Search for the cell housing the specified text and yield its (x, y) center coordinate. 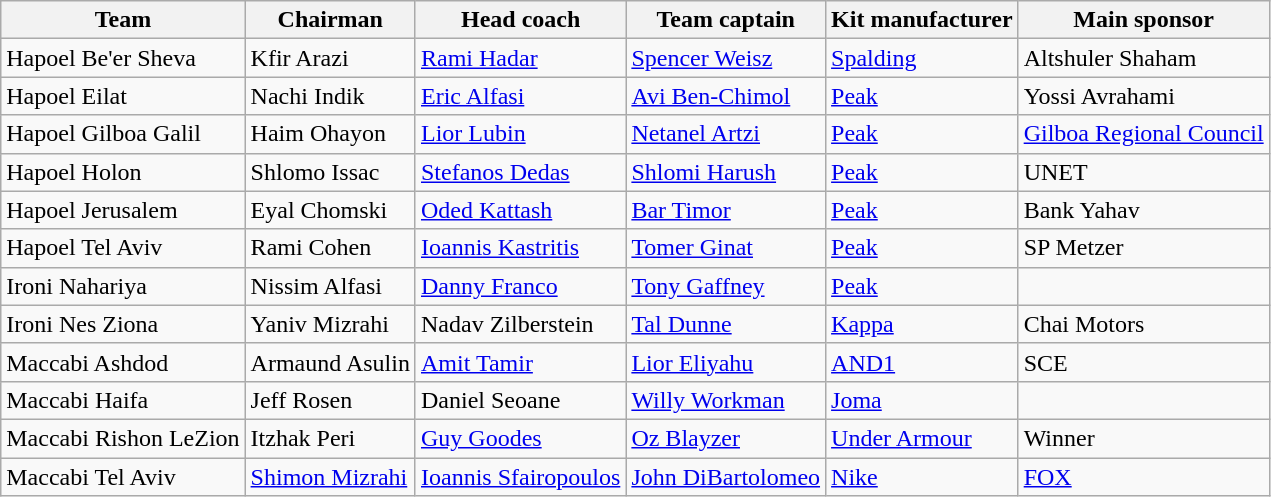
Guy Goodes (520, 438)
Hapoel Eilat (123, 96)
Ioannis Kastritis (520, 248)
Amit Tamir (520, 362)
Shlomi Harush (726, 172)
Ironi Nahariya (123, 286)
Kappa (922, 324)
Nachi Indik (330, 96)
Avi Ben-Chimol (726, 96)
Nike (922, 477)
Chai Motors (1144, 324)
Hapoel Gilboa Galil (123, 134)
Winner (1144, 438)
Tomer Ginat (726, 248)
Willy Workman (726, 400)
Head coach (520, 20)
Armaund Asulin (330, 362)
Bank Yahav (1144, 210)
Yossi Avrahami (1144, 96)
John DiBartolomeo (726, 477)
Ironi Nes Ziona (123, 324)
Haim Ohayon (330, 134)
Hapoel Be'er Sheva (123, 58)
Tal Dunne (726, 324)
Shlomo Issac (330, 172)
UNET (1144, 172)
Hapoel Tel Aviv (123, 248)
Gilboa Regional Council (1144, 134)
Kit manufacturer (922, 20)
SP Metzer (1144, 248)
Daniel Seoane (520, 400)
Eric Alfasi (520, 96)
Rami Hadar (520, 58)
Rami Cohen (330, 248)
Bar Timor (726, 210)
Ioannis Sfairopoulos (520, 477)
Altshuler Shaham (1144, 58)
Kfir Arazi (330, 58)
Maccabi Rishon LeZion (123, 438)
Lior Lubin (520, 134)
Main sponsor (1144, 20)
Under Armour (922, 438)
Chairman (330, 20)
Itzhak Peri (330, 438)
Nissim Alfasi (330, 286)
Tony Gaffney (726, 286)
Jeff Rosen (330, 400)
Shimon Mizrahi (330, 477)
Danny Franco (520, 286)
Lior Eliyahu (726, 362)
AND1 (922, 362)
Oded Kattash (520, 210)
Hapoel Jerusalem (123, 210)
Yaniv Mizrahi (330, 324)
Netanel Artzi (726, 134)
Hapoel Holon (123, 172)
Spalding (922, 58)
Eyal Chomski (330, 210)
Spencer Weisz (726, 58)
Nadav Zilberstein (520, 324)
Stefanos Dedas (520, 172)
SCE (1144, 362)
Oz Blayzer (726, 438)
Maccabi Tel Aviv (123, 477)
FOX (1144, 477)
Team (123, 20)
Maccabi Ashdod (123, 362)
Joma (922, 400)
Maccabi Haifa (123, 400)
Team captain (726, 20)
